Return the (X, Y) coordinate for the center point of the cell that contains the specified text.  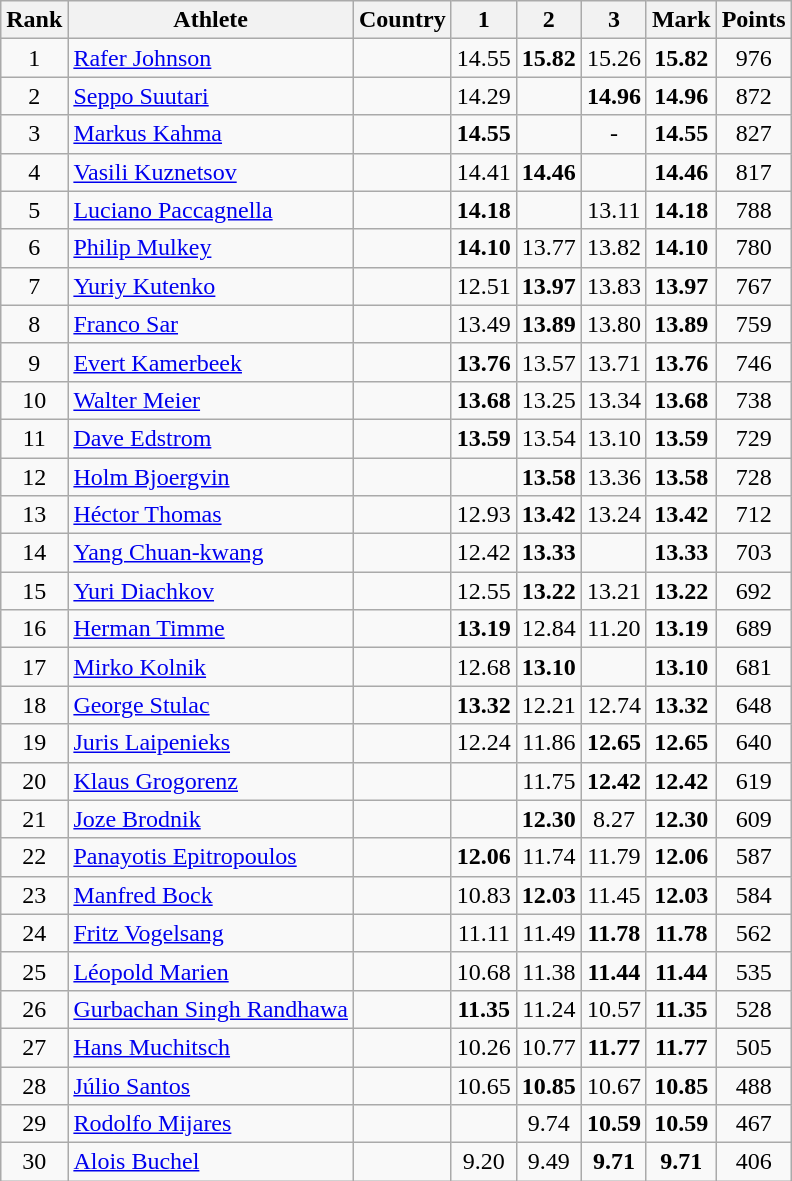
24 (34, 933)
15.26 (614, 58)
13.34 (614, 400)
827 (754, 134)
17 (34, 667)
12.74 (614, 705)
Seppo Suutari (211, 96)
12.21 (548, 705)
13.49 (484, 324)
12.55 (484, 591)
Herman Timme (211, 629)
25 (34, 971)
14.41 (484, 172)
9.20 (484, 1162)
619 (754, 781)
Yang Chuan-kwang (211, 553)
11.20 (614, 629)
Franco Sar (211, 324)
8.27 (614, 819)
817 (754, 172)
10.67 (614, 1085)
759 (754, 324)
780 (754, 248)
488 (754, 1085)
11.74 (548, 857)
872 (754, 96)
Luciano Paccagnella (211, 210)
13 (34, 515)
Yuri Diachkov (211, 591)
10.26 (484, 1047)
Evert Kamerbeek (211, 362)
12.93 (484, 515)
10.83 (484, 895)
14 (34, 553)
Markus Kahma (211, 134)
Mirko Kolnik (211, 667)
12.68 (484, 667)
11.24 (548, 1009)
Vasili Kuznetsov (211, 172)
Rafer Johnson (211, 58)
767 (754, 286)
692 (754, 591)
13.82 (614, 248)
609 (754, 819)
Gurbachan Singh Randhawa (211, 1009)
562 (754, 933)
9 (34, 362)
20 (34, 781)
12 (34, 477)
976 (754, 58)
11 (34, 438)
Joze Brodnik (211, 819)
Country (403, 20)
11.49 (548, 933)
505 (754, 1047)
13.21 (614, 591)
746 (754, 362)
13.83 (614, 286)
11.79 (614, 857)
13.80 (614, 324)
10.77 (548, 1047)
7 (34, 286)
Manfred Bock (211, 895)
Héctor Thomas (211, 515)
23 (34, 895)
14.29 (484, 96)
12.51 (484, 286)
13.25 (548, 400)
Philip Mulkey (211, 248)
Dave Edstrom (211, 438)
22 (34, 857)
11.38 (548, 971)
9.74 (548, 1124)
729 (754, 438)
Léopold Marien (211, 971)
30 (34, 1162)
28 (34, 1085)
11.75 (548, 781)
18 (34, 705)
Fritz Vogelsang (211, 933)
13.71 (614, 362)
535 (754, 971)
21 (34, 819)
406 (754, 1162)
26 (34, 1009)
467 (754, 1124)
8 (34, 324)
Hans Muchitsch (211, 1047)
19 (34, 743)
648 (754, 705)
13.24 (614, 515)
788 (754, 210)
Yuriy Kutenko (211, 286)
13.57 (548, 362)
Athlete (211, 20)
587 (754, 857)
Mark (681, 20)
681 (754, 667)
10.57 (614, 1009)
Klaus Grogorenz (211, 781)
12.84 (548, 629)
George Stulac (211, 705)
640 (754, 743)
689 (754, 629)
13.77 (548, 248)
6 (34, 248)
703 (754, 553)
Panayotis Epitropoulos (211, 857)
738 (754, 400)
5 (34, 210)
Alois Buchel (211, 1162)
29 (34, 1124)
584 (754, 895)
Juris Laipenieks (211, 743)
15 (34, 591)
10.68 (484, 971)
728 (754, 477)
712 (754, 515)
Holm Bjoergvin (211, 477)
Rodolfo Mijares (211, 1124)
13.54 (548, 438)
13.36 (614, 477)
Points (754, 20)
Walter Meier (211, 400)
Rank (34, 20)
10 (34, 400)
528 (754, 1009)
13.11 (614, 210)
9.49 (548, 1162)
10.65 (484, 1085)
12.24 (484, 743)
4 (34, 172)
11.86 (548, 743)
Júlio Santos (211, 1085)
27 (34, 1047)
- (614, 134)
11.45 (614, 895)
16 (34, 629)
11.11 (484, 933)
